Capture the cell that displays the provided text and extract its (X, Y) central coordinate. 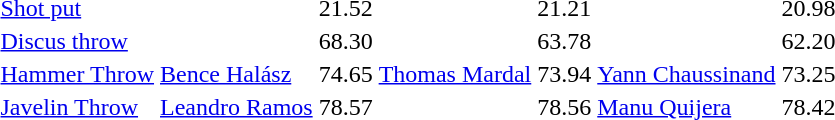
Thomas Mardal (455, 74)
74.65 (346, 74)
63.78 (564, 41)
Bence Halász (237, 74)
73.94 (564, 74)
Yann Chaussinand (686, 74)
68.30 (346, 41)
